From the cell containing the given text, extract its center point as [x, y] coordinate. 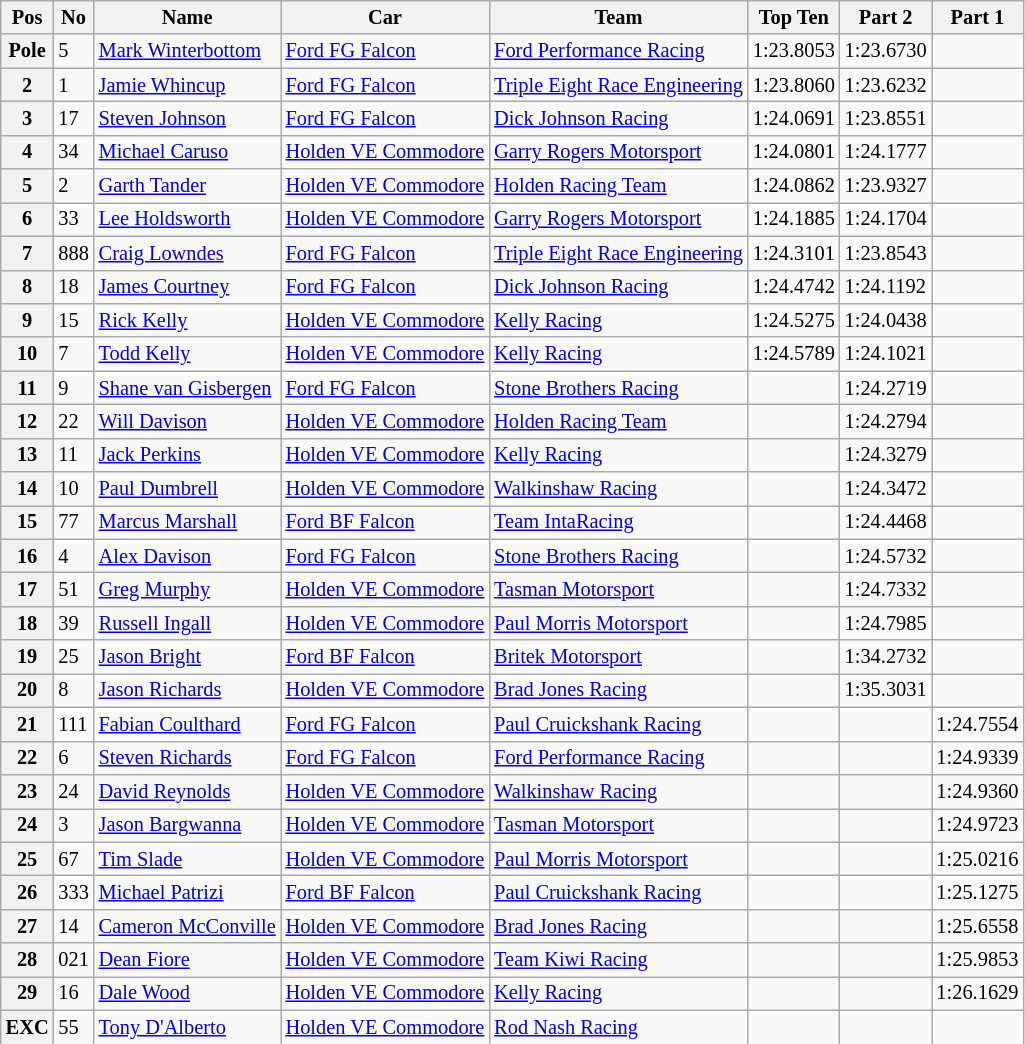
1:24.0801 [794, 152]
1:24.0862 [794, 186]
Jamie Whincup [188, 85]
Rod Nash Racing [618, 1027]
Alex Davison [188, 556]
1:25.9853 [978, 960]
1:24.1885 [794, 219]
Lee Holdsworth [188, 219]
33 [73, 219]
David Reynolds [188, 791]
1:24.7332 [886, 589]
Mark Winterbottom [188, 51]
1:24.3472 [886, 489]
1:35.3031 [886, 690]
Dean Fiore [188, 960]
Garth Tander [188, 186]
111 [73, 724]
888 [73, 253]
Steven Richards [188, 758]
55 [73, 1027]
13 [28, 455]
Team IntaRacing [618, 522]
1:24.3101 [794, 253]
1:24.1021 [886, 354]
1:24.9360 [978, 791]
Team Kiwi Racing [618, 960]
1:24.4742 [794, 287]
1:25.1275 [978, 892]
Steven Johnson [188, 118]
77 [73, 522]
1:25.0216 [978, 859]
Russell Ingall [188, 623]
1:24.7554 [978, 724]
EXC [28, 1027]
Pos [28, 17]
1:23.8551 [886, 118]
1:24.1704 [886, 219]
20 [28, 690]
27 [28, 926]
Top Ten [794, 17]
23 [28, 791]
Shane van Gisbergen [188, 388]
12 [28, 421]
1:23.8543 [886, 253]
Tim Slade [188, 859]
Part 2 [886, 17]
Name [188, 17]
Craig Lowndes [188, 253]
1:24.3279 [886, 455]
Michael Patrizi [188, 892]
1 [73, 85]
Fabian Coulthard [188, 724]
1:24.5732 [886, 556]
1:24.1192 [886, 287]
333 [73, 892]
26 [28, 892]
19 [28, 657]
1:26.1629 [978, 993]
1:23.9327 [886, 186]
1:24.0438 [886, 320]
Jason Bright [188, 657]
Dale Wood [188, 993]
1:24.9339 [978, 758]
Team [618, 17]
021 [73, 960]
1:24.0691 [794, 118]
Marcus Marshall [188, 522]
Jason Bargwanna [188, 825]
28 [28, 960]
39 [73, 623]
No [73, 17]
29 [28, 993]
34 [73, 152]
Britek Motorsport [618, 657]
1:24.9723 [978, 825]
21 [28, 724]
Michael Caruso [188, 152]
1:23.6232 [886, 85]
1:24.5789 [794, 354]
1:23.6730 [886, 51]
67 [73, 859]
1:24.2719 [886, 388]
Todd Kelly [188, 354]
51 [73, 589]
James Courtney [188, 287]
1:23.8053 [794, 51]
1:23.8060 [794, 85]
Jason Richards [188, 690]
1:24.4468 [886, 522]
1:24.7985 [886, 623]
Cameron McConville [188, 926]
Pole [28, 51]
1:34.2732 [886, 657]
Paul Dumbrell [188, 489]
Rick Kelly [188, 320]
1:24.2794 [886, 421]
Tony D'Alberto [188, 1027]
Car [386, 17]
1:24.1777 [886, 152]
Greg Murphy [188, 589]
Part 1 [978, 17]
1:25.6558 [978, 926]
Will Davison [188, 421]
1:24.5275 [794, 320]
Jack Perkins [188, 455]
